Capture the cell that displays the provided text and extract its (X, Y) central coordinate. 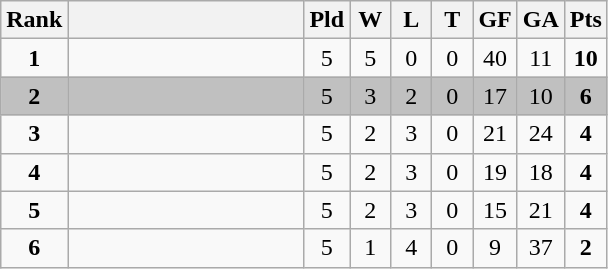
9 (495, 248)
L (412, 20)
19 (495, 172)
40 (495, 58)
Pts (586, 20)
T (452, 20)
18 (540, 172)
17 (495, 96)
15 (495, 210)
37 (540, 248)
Rank (34, 20)
GF (495, 20)
W (370, 20)
Pld (327, 20)
24 (540, 134)
GA (540, 20)
11 (540, 58)
